Search for the cell housing the specified text and yield its [X, Y] center coordinate. 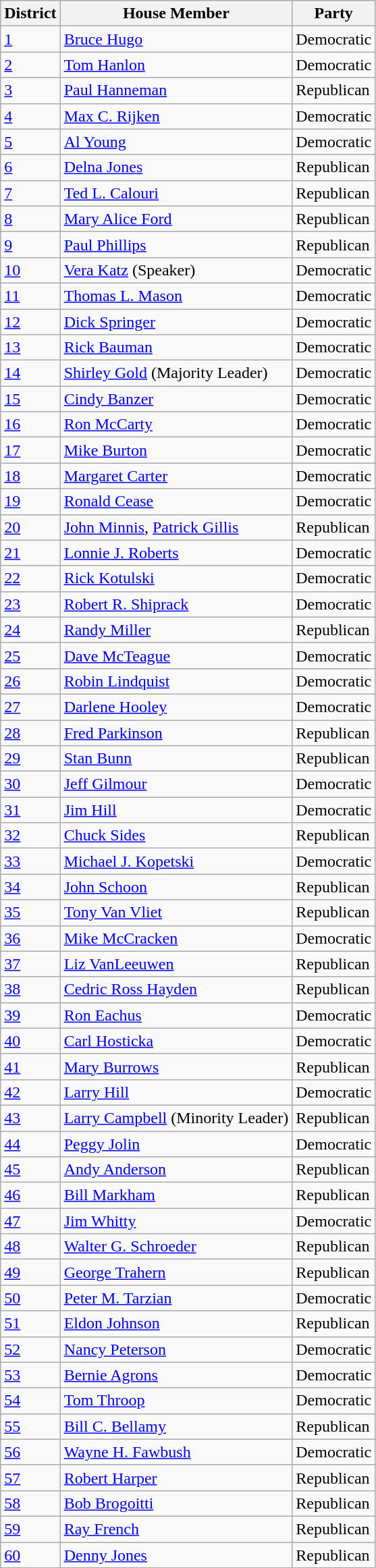
Darlene Hooley [176, 707]
Stan Bunn [176, 759]
John Minnis, Patrick Gillis [176, 527]
Paul Phillips [176, 244]
22 [30, 578]
44 [30, 1144]
59 [30, 1529]
Wayne H. Fawbush [176, 1452]
17 [30, 450]
Mike McCracken [176, 938]
5 [30, 142]
Chuck Sides [176, 836]
35 [30, 913]
Ron McCarty [176, 425]
42 [30, 1092]
Vera Katz (Speaker) [176, 270]
32 [30, 836]
24 [30, 630]
Jeff Gilmour [176, 784]
Robert R. Shiprack [176, 604]
54 [30, 1401]
Peggy Jolin [176, 1144]
26 [30, 681]
16 [30, 425]
43 [30, 1118]
47 [30, 1221]
Bill Markham [176, 1195]
Ron Eachus [176, 1015]
39 [30, 1015]
Carl Hosticka [176, 1041]
31 [30, 810]
19 [30, 502]
Dick Springer [176, 322]
36 [30, 938]
Bruce Hugo [176, 39]
33 [30, 861]
Rick Bauman [176, 348]
Mary Alice Ford [176, 219]
Eldon Johnson [176, 1324]
51 [30, 1324]
8 [30, 219]
Mike Burton [176, 450]
Nancy Peterson [176, 1349]
Tom Hanlon [176, 65]
Jim Whitty [176, 1221]
Denny Jones [176, 1555]
John Schoon [176, 887]
38 [30, 990]
29 [30, 759]
56 [30, 1452]
Robin Lindquist [176, 681]
Larry Campbell (Minority Leader) [176, 1118]
6 [30, 167]
Dave McTeague [176, 655]
Andy Anderson [176, 1170]
12 [30, 322]
2 [30, 65]
53 [30, 1375]
Party [333, 13]
3 [30, 90]
Ray French [176, 1529]
Lonnie J. Roberts [176, 553]
Fred Parkinson [176, 732]
Liz VanLeeuwen [176, 964]
20 [30, 527]
40 [30, 1041]
9 [30, 244]
60 [30, 1555]
50 [30, 1298]
Robert Harper [176, 1478]
Mary Burrows [176, 1066]
Rick Kotulski [176, 578]
District [30, 13]
Walter G. Schroeder [176, 1247]
Max C. Rijken [176, 116]
Thomas L. Mason [176, 296]
55 [30, 1426]
30 [30, 784]
Shirley Gold (Majority Leader) [176, 373]
Bill C. Bellamy [176, 1426]
Michael J. Kopetski [176, 861]
45 [30, 1170]
Bob Brogoitti [176, 1503]
Tom Throop [176, 1401]
52 [30, 1349]
Randy Miller [176, 630]
7 [30, 193]
49 [30, 1272]
Ted L. Calouri [176, 193]
21 [30, 553]
Cedric Ross Hayden [176, 990]
House Member [176, 13]
46 [30, 1195]
25 [30, 655]
Jim Hill [176, 810]
15 [30, 399]
Peter M. Tarzian [176, 1298]
Delna Jones [176, 167]
Paul Hanneman [176, 90]
57 [30, 1478]
48 [30, 1247]
Tony Van Vliet [176, 913]
34 [30, 887]
23 [30, 604]
14 [30, 373]
George Trahern [176, 1272]
10 [30, 270]
18 [30, 476]
Ronald Cease [176, 502]
Al Young [176, 142]
Cindy Banzer [176, 399]
28 [30, 732]
58 [30, 1503]
13 [30, 348]
27 [30, 707]
11 [30, 296]
37 [30, 964]
Bernie Agrons [176, 1375]
Margaret Carter [176, 476]
Larry Hill [176, 1092]
4 [30, 116]
1 [30, 39]
41 [30, 1066]
